Capture the cell that displays the provided text and extract its (X, Y) central coordinate. 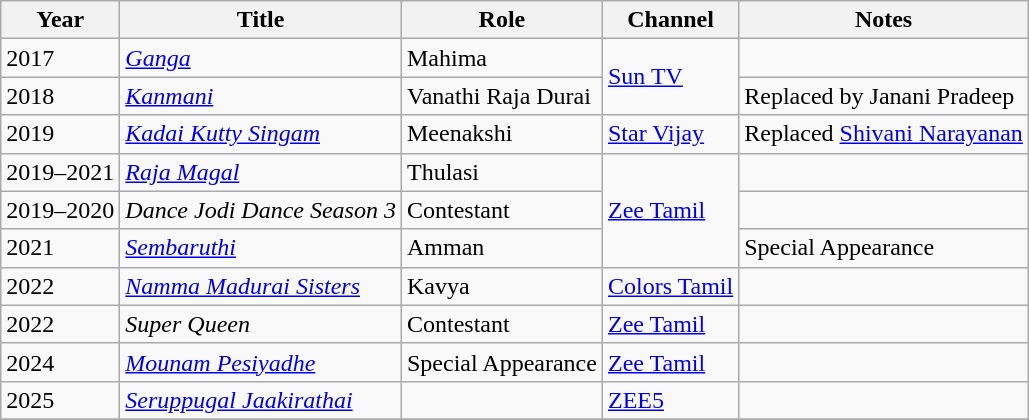
Role (502, 20)
Kadai Kutty Singam (261, 134)
2019 (60, 134)
Replaced by Janani Pradeep (884, 96)
Dance Jodi Dance Season 3 (261, 210)
Seruppugal Jaakirathai (261, 400)
2021 (60, 248)
Channel (670, 20)
Kanmani (261, 96)
Super Queen (261, 324)
Sun TV (670, 77)
Vanathi Raja Durai (502, 96)
2019–2020 (60, 210)
ZEE5 (670, 400)
Ganga (261, 58)
Mahima (502, 58)
Star Vijay (670, 134)
Replaced Shivani Narayanan (884, 134)
2024 (60, 362)
Thulasi (502, 172)
2017 (60, 58)
Mounam Pesiyadhe (261, 362)
Colors Tamil (670, 286)
Kavya (502, 286)
Year (60, 20)
Title (261, 20)
Meenakshi (502, 134)
Sembaruthi (261, 248)
2025 (60, 400)
2019–2021 (60, 172)
Notes (884, 20)
2018 (60, 96)
Amman (502, 248)
Namma Madurai Sisters (261, 286)
Raja Magal (261, 172)
